Detect which cell encompasses the target text, then output its (X, Y) center coordinate. 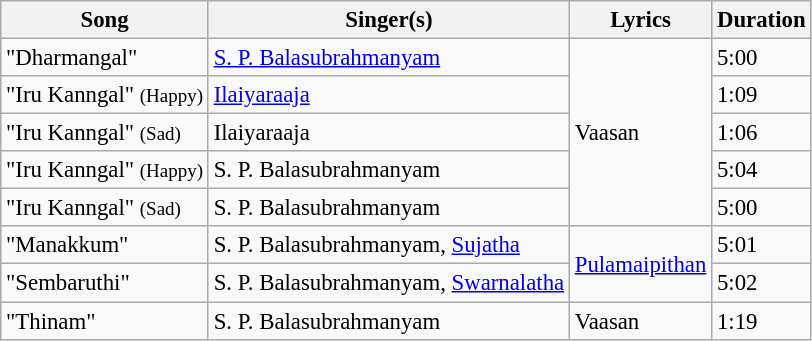
5:02 (762, 283)
"Manakkum" (105, 245)
"Thinam" (105, 321)
"Dharmangal" (105, 58)
"Sembaruthi" (105, 283)
S. P. Balasubrahmanyam, Swarnalatha (388, 283)
Song (105, 20)
Duration (762, 20)
5:01 (762, 245)
Singer(s) (388, 20)
1:09 (762, 95)
Lyrics (640, 20)
1:19 (762, 321)
1:06 (762, 133)
5:04 (762, 170)
Pulamaipithan (640, 264)
S. P. Balasubrahmanyam, Sujatha (388, 245)
